Pinpoint the cell where the given text exists, returning its (X, Y) midpoint coordinate. 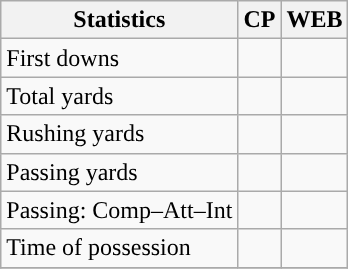
First downs (120, 58)
Statistics (120, 20)
Total yards (120, 96)
Passing: Comp–Att–Int (120, 210)
Time of possession (120, 248)
CP (260, 20)
Passing yards (120, 172)
WEB (314, 20)
Rushing yards (120, 134)
